Capture the cell that displays the provided text and extract its [X, Y] central coordinate. 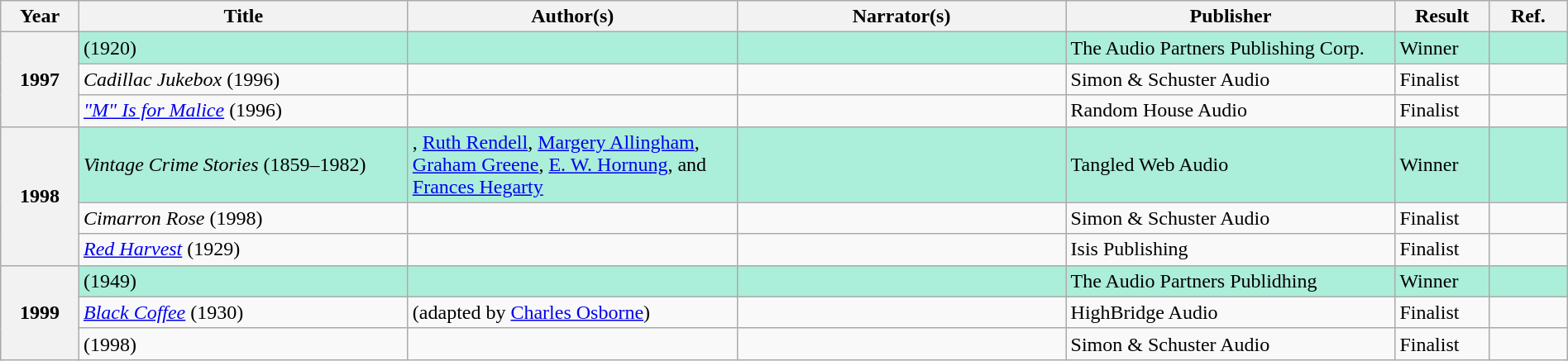
Cadillac Jukebox (1996) [243, 79]
Narrator(s) [901, 17]
(1998) [243, 344]
HighBridge Audio [1231, 312]
Result [1442, 17]
1997 [40, 79]
1999 [40, 312]
Author(s) [572, 17]
Black Coffee (1930) [243, 312]
Tangled Web Audio [1231, 164]
, Ruth Rendell, Margery Allingham, Graham Greene, E. W. Hornung, and Frances Hegarty [572, 164]
Year [40, 17]
1998 [40, 196]
(adapted by Charles Osborne) [572, 312]
(1920) [243, 48]
Publisher [1231, 17]
Cimarron Rose (1998) [243, 218]
The Audio Partners Publishing Corp. [1231, 48]
Random House Audio [1231, 111]
The Audio Partners Publidhing [1231, 281]
Title [243, 17]
"M" Is for Malice (1996) [243, 111]
(1949) [243, 281]
Vintage Crime Stories (1859–1982) [243, 164]
Red Harvest (1929) [243, 249]
Isis Publishing [1231, 249]
Ref. [1528, 17]
